Find where the given text appears and provide that cell's center as (x, y) coordinate. 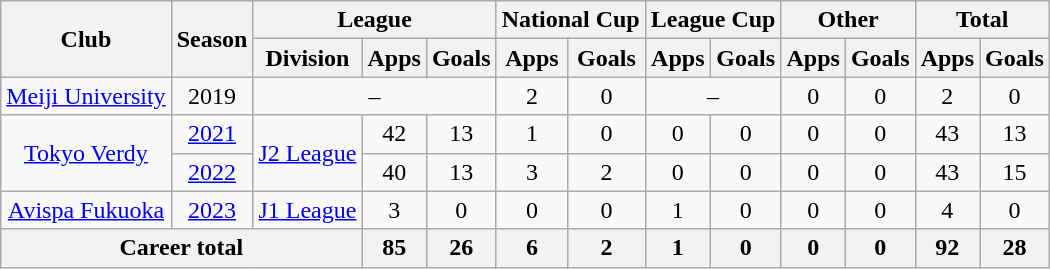
Other (848, 20)
4 (947, 210)
J2 League (308, 153)
Meiji University (86, 96)
6 (532, 248)
Tokyo Verdy (86, 153)
J1 League (308, 210)
Career total (182, 248)
92 (947, 248)
15 (1015, 172)
85 (394, 248)
National Cup (570, 20)
Club (86, 39)
28 (1015, 248)
42 (394, 134)
40 (394, 172)
2019 (212, 96)
League Cup (713, 20)
2023 (212, 210)
2021 (212, 134)
Total (982, 20)
26 (461, 248)
League (374, 20)
2022 (212, 172)
Division (308, 58)
Season (212, 39)
Avispa Fukuoka (86, 210)
